Locate the cell with the specified text and output its [x, y] center coordinate. 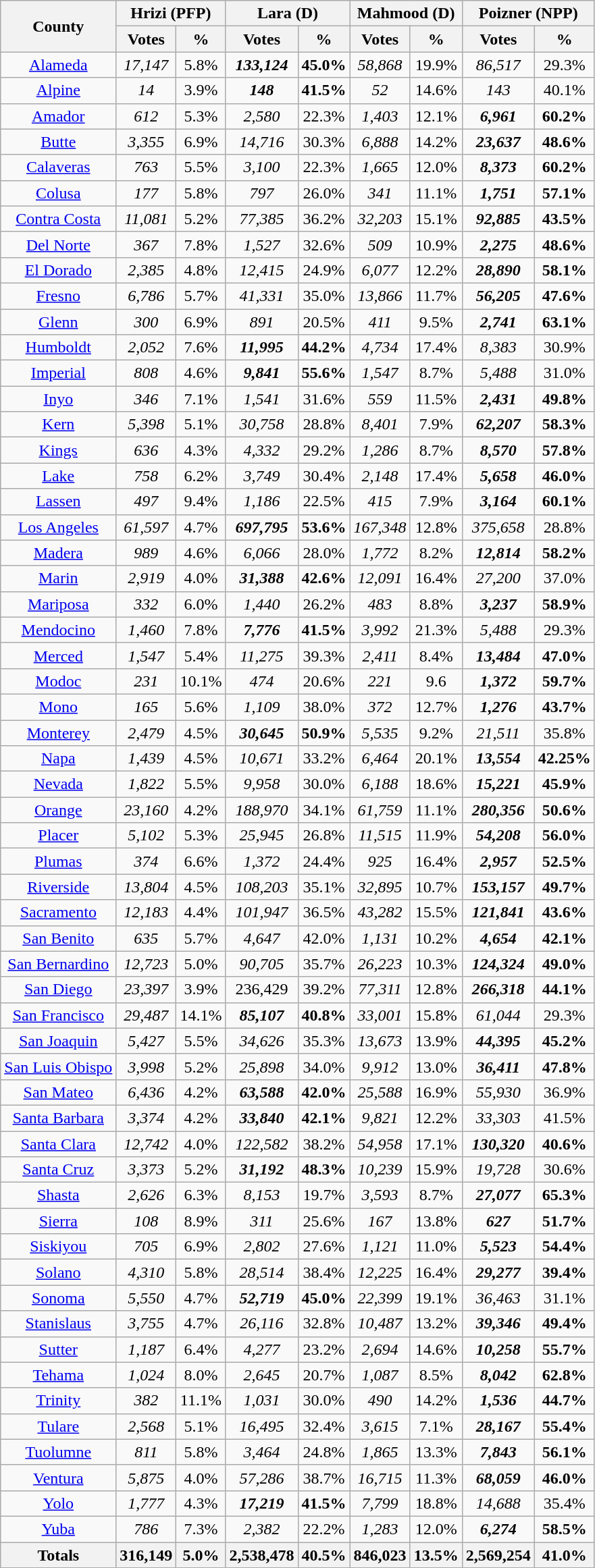
77,311 [380, 990]
8,570 [498, 450]
31.0% [565, 373]
San Diego [58, 990]
13.5% [436, 1555]
6,888 [380, 142]
36,463 [498, 1298]
Sutter [58, 1349]
28.0% [324, 553]
10,671 [262, 759]
58.5% [565, 1529]
28,167 [498, 1426]
31,192 [262, 1170]
9,958 [262, 784]
11.7% [436, 296]
12,814 [498, 553]
26.0% [324, 193]
36.9% [565, 1092]
58.1% [565, 270]
11.5% [436, 399]
57.8% [565, 450]
2,538,478 [262, 1555]
20.6% [324, 681]
Alameda [58, 65]
15.9% [436, 1170]
121,841 [498, 913]
22.5% [324, 502]
8,042 [498, 1375]
County [58, 26]
13.2% [436, 1324]
77,385 [262, 219]
1,822 [146, 784]
58.3% [565, 425]
1,276 [498, 707]
23.2% [324, 1349]
Siskiyou [58, 1247]
13,554 [498, 759]
Kern [58, 425]
635 [146, 938]
Glenn [58, 322]
6,188 [380, 784]
Butte [58, 142]
13,673 [380, 1041]
130,320 [498, 1144]
Hrizi (PFP) [171, 13]
177 [146, 193]
2,919 [146, 578]
808 [146, 373]
5.4% [201, 655]
14,688 [498, 1503]
30.9% [565, 348]
483 [380, 604]
108 [146, 1221]
43.5% [565, 219]
El Dorado [58, 270]
56.0% [565, 836]
24.8% [324, 1452]
41.0% [565, 1555]
266,318 [498, 990]
13,484 [498, 655]
45.9% [565, 784]
49.7% [565, 887]
19.9% [436, 65]
24.9% [324, 270]
Lassen [58, 502]
13.3% [436, 1452]
153,157 [498, 887]
Santa Clara [58, 1144]
33.2% [324, 759]
Ventura [58, 1478]
3,593 [380, 1195]
92,885 [498, 219]
705 [146, 1247]
1,024 [146, 1375]
375,658 [498, 527]
18.8% [436, 1503]
30,758 [262, 425]
30.4% [324, 476]
Monterey [58, 732]
7.6% [201, 348]
989 [146, 553]
374 [146, 861]
763 [146, 167]
San Francisco [58, 1015]
54,958 [380, 1144]
8.4% [436, 655]
Santa Barbara [58, 1118]
Poizner (NPP) [528, 13]
9,821 [380, 1118]
490 [380, 1401]
54,208 [498, 836]
15,221 [498, 784]
32,895 [380, 887]
28,890 [498, 270]
31.6% [324, 399]
58,868 [380, 65]
9,912 [380, 1066]
25.6% [324, 1221]
27.6% [324, 1247]
6,786 [146, 296]
636 [146, 450]
14 [146, 90]
Marin [58, 578]
143 [498, 90]
35.4% [565, 1503]
38.7% [324, 1478]
108,203 [262, 887]
38.2% [324, 1144]
Santa Cruz [58, 1170]
26,116 [262, 1324]
1,751 [498, 193]
36,411 [498, 1066]
6,066 [262, 553]
1,186 [262, 502]
Amador [58, 116]
86,517 [498, 65]
Kings [58, 450]
Yuba [58, 1529]
1,109 [262, 707]
38.4% [324, 1272]
372 [380, 707]
62.8% [565, 1375]
10,258 [498, 1349]
2,957 [498, 861]
4,310 [146, 1272]
32,203 [380, 219]
37.0% [565, 578]
55.4% [565, 1426]
8.9% [201, 1221]
474 [262, 681]
61,759 [380, 810]
4.8% [201, 270]
27,077 [498, 1195]
10,239 [380, 1170]
10.2% [436, 938]
26,223 [380, 964]
332 [146, 604]
58.9% [565, 604]
49.0% [565, 964]
44,395 [498, 1041]
231 [146, 681]
18.6% [436, 784]
9.6 [436, 681]
1,541 [262, 399]
39.3% [324, 655]
Alpine [58, 90]
1,121 [380, 1247]
2,741 [498, 322]
29.2% [324, 450]
8.2% [436, 553]
Sierra [58, 1221]
68,059 [498, 1478]
11.0% [436, 1247]
3,749 [262, 476]
41,331 [262, 296]
1,777 [146, 1503]
4,734 [380, 348]
Sonoma [58, 1298]
13.0% [436, 1066]
30,645 [262, 732]
32.6% [324, 244]
2,052 [146, 348]
411 [380, 322]
188,970 [262, 810]
24.4% [324, 861]
31.1% [565, 1298]
6.6% [201, 861]
8.5% [436, 1375]
Del Norte [58, 244]
45.2% [565, 1041]
50.9% [324, 732]
559 [380, 399]
47.8% [565, 1066]
Tulare [58, 1426]
44.7% [565, 1401]
39.4% [565, 1272]
9.2% [436, 732]
San Mateo [58, 1092]
43.7% [565, 707]
Lake [58, 476]
Madera [58, 553]
415 [380, 502]
47.6% [565, 296]
26.2% [324, 604]
10.1% [201, 681]
11.3% [436, 1478]
39.2% [324, 990]
Mendocino [58, 630]
4,647 [262, 938]
5,535 [380, 732]
Colusa [58, 193]
21.3% [436, 630]
11.9% [436, 836]
2,431 [498, 399]
1,865 [380, 1452]
4,332 [262, 450]
32.4% [324, 1426]
25,588 [380, 1092]
122,582 [262, 1144]
3,998 [146, 1066]
53.6% [324, 527]
4.4% [201, 913]
4,654 [498, 938]
San Luis Obispo [58, 1066]
12,742 [146, 1144]
Los Angeles [58, 527]
13.8% [436, 1221]
Merced [58, 655]
52.5% [565, 861]
36.5% [324, 913]
25,898 [262, 1066]
23,637 [498, 142]
44.1% [565, 990]
49.4% [565, 1324]
11,275 [262, 655]
4,277 [262, 1349]
124,324 [498, 964]
3,992 [380, 630]
12,183 [146, 913]
29,277 [498, 1272]
8,153 [262, 1195]
90,705 [262, 964]
63.1% [565, 322]
50.6% [565, 810]
1,772 [380, 553]
9.4% [201, 502]
167,348 [380, 527]
Mahmood (D) [406, 13]
6,077 [380, 270]
612 [146, 116]
Contra Costa [58, 219]
167 [380, 1221]
17.1% [436, 1144]
62,207 [498, 425]
22.2% [324, 1529]
Tuolumne [58, 1452]
627 [498, 1221]
54.4% [565, 1247]
165 [146, 707]
2,479 [146, 732]
3,615 [380, 1426]
133,124 [262, 65]
19.7% [324, 1195]
56.1% [565, 1452]
8,383 [498, 348]
16,495 [262, 1426]
61,597 [146, 527]
300 [146, 322]
14.1% [201, 1015]
1,460 [146, 630]
148 [262, 90]
20.5% [324, 322]
5,102 [146, 836]
San Joaquin [58, 1041]
27,200 [498, 578]
1,283 [380, 1529]
10,487 [380, 1324]
12,091 [380, 578]
23,160 [146, 810]
2,275 [498, 244]
2,626 [146, 1195]
9.5% [436, 322]
21,511 [498, 732]
8.0% [201, 1375]
15.5% [436, 913]
10.3% [436, 964]
17,219 [262, 1503]
13,804 [146, 887]
2,411 [380, 655]
5,523 [498, 1247]
3,355 [146, 142]
Fresno [58, 296]
7,799 [380, 1503]
236,429 [262, 990]
59.7% [565, 681]
34,626 [262, 1041]
2,694 [380, 1349]
13,866 [380, 296]
35.0% [324, 296]
6,464 [380, 759]
2,569,254 [498, 1555]
San Benito [58, 938]
846,023 [380, 1555]
43,282 [380, 913]
2,802 [262, 1247]
3,464 [262, 1452]
1,131 [380, 938]
6,961 [498, 116]
48.3% [324, 1170]
65.3% [565, 1195]
36.2% [324, 219]
85,107 [262, 1015]
Trinity [58, 1401]
35.1% [324, 887]
6.0% [201, 604]
Solano [58, 1272]
5,398 [146, 425]
7,776 [262, 630]
40.6% [565, 1144]
12,225 [380, 1272]
6.2% [201, 476]
5,875 [146, 1478]
2,148 [380, 476]
Shasta [58, 1195]
Napa [58, 759]
5,550 [146, 1298]
33,840 [262, 1118]
23,397 [146, 990]
11,995 [262, 348]
1,439 [146, 759]
367 [146, 244]
221 [380, 681]
29,487 [146, 1015]
33,303 [498, 1118]
22,399 [380, 1298]
55,930 [498, 1092]
7.3% [201, 1529]
697,795 [262, 527]
Nevada [58, 784]
Totals [58, 1555]
6.4% [201, 1349]
3,164 [498, 502]
346 [146, 399]
311 [262, 1221]
Humboldt [58, 348]
Calaveras [58, 167]
12.1% [436, 116]
30.6% [565, 1170]
509 [380, 244]
7,843 [498, 1452]
Mono [58, 707]
3,755 [146, 1324]
925 [380, 861]
1,403 [380, 116]
1,087 [380, 1375]
758 [146, 476]
1,286 [380, 450]
797 [262, 193]
8,401 [380, 425]
1,665 [380, 167]
16,715 [380, 1478]
42.25% [565, 759]
341 [380, 193]
Tehama [58, 1375]
60.1% [565, 502]
Inyo [58, 399]
3,237 [498, 604]
6.3% [201, 1195]
5,658 [498, 476]
15.8% [436, 1015]
1,536 [498, 1401]
35.8% [565, 732]
8.8% [436, 604]
Sacramento [58, 913]
15.1% [436, 219]
55.6% [324, 373]
2,645 [262, 1375]
14,716 [262, 142]
40.5% [324, 1555]
811 [146, 1452]
5.6% [201, 707]
47.0% [565, 655]
35.3% [324, 1041]
12,723 [146, 964]
28,514 [262, 1272]
3,374 [146, 1118]
Placer [58, 836]
2,568 [146, 1426]
11,515 [380, 836]
2,385 [146, 270]
497 [146, 502]
57.1% [565, 193]
Riverside [58, 887]
11,081 [146, 219]
42.6% [324, 578]
31,388 [262, 578]
2,580 [262, 116]
20.1% [436, 759]
1,440 [262, 604]
55.7% [565, 1349]
1,187 [146, 1349]
52 [380, 90]
10.9% [436, 244]
Stanislaus [58, 1324]
58.2% [565, 553]
35.7% [324, 964]
2,382 [262, 1529]
52,719 [262, 1298]
49.8% [565, 399]
316,149 [146, 1555]
33,001 [380, 1015]
786 [146, 1529]
30.3% [324, 142]
34.1% [324, 810]
16.9% [436, 1092]
40.1% [565, 90]
Imperial [58, 373]
39,346 [498, 1324]
5,427 [146, 1041]
19,728 [498, 1170]
13.9% [436, 1041]
32.8% [324, 1324]
20.7% [324, 1375]
44.2% [324, 348]
891 [262, 322]
1,527 [262, 244]
63,588 [262, 1092]
382 [146, 1401]
38.0% [324, 707]
61,044 [498, 1015]
Plumas [58, 861]
12,415 [262, 270]
17,147 [146, 65]
280,356 [498, 810]
6,436 [146, 1092]
56,205 [498, 296]
26.8% [324, 836]
10.7% [436, 887]
19.1% [436, 1298]
25,945 [262, 836]
1,031 [262, 1401]
40.8% [324, 1015]
9,841 [262, 373]
8,373 [498, 167]
Yolo [58, 1503]
101,947 [262, 913]
51.7% [565, 1221]
43.6% [565, 913]
San Bernardino [58, 964]
6,274 [498, 1529]
57,286 [262, 1478]
3,100 [262, 167]
Mariposa [58, 604]
12.7% [436, 707]
Lara (D) [288, 13]
Orange [58, 810]
Modoc [58, 681]
3,373 [146, 1170]
34.0% [324, 1066]
